Identify which cell holds the provided text, then report its [X, Y] central coordinate. 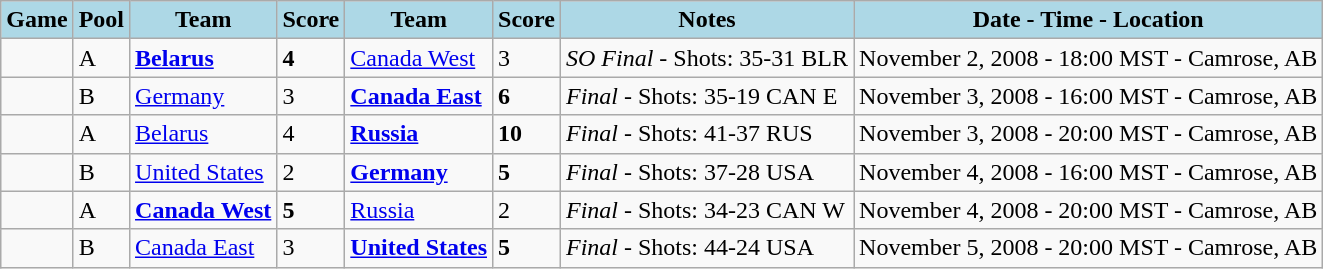
November 4, 2008 - 20:00 MST - Camrose, AB [1088, 210]
Final - Shots: 35-19 CAN E [706, 96]
Pool [101, 20]
Game [37, 20]
Final - Shots: 34-23 CAN W [706, 210]
November 4, 2008 - 16:00 MST - Camrose, AB [1088, 172]
November 5, 2008 - 20:00 MST - Camrose, AB [1088, 248]
November 3, 2008 - 20:00 MST - Camrose, AB [1088, 134]
10 [527, 134]
Notes [706, 20]
Final - Shots: 37-28 USA [706, 172]
6 [527, 96]
November 3, 2008 - 16:00 MST - Camrose, AB [1088, 96]
November 2, 2008 - 18:00 MST - Camrose, AB [1088, 58]
Final - Shots: 44-24 USA [706, 248]
Final - Shots: 41-37 RUS [706, 134]
Date - Time - Location [1088, 20]
SO Final - Shots: 35-31 BLR [706, 58]
